Output the (x, y) coordinate of the center of the cell containing the given text.  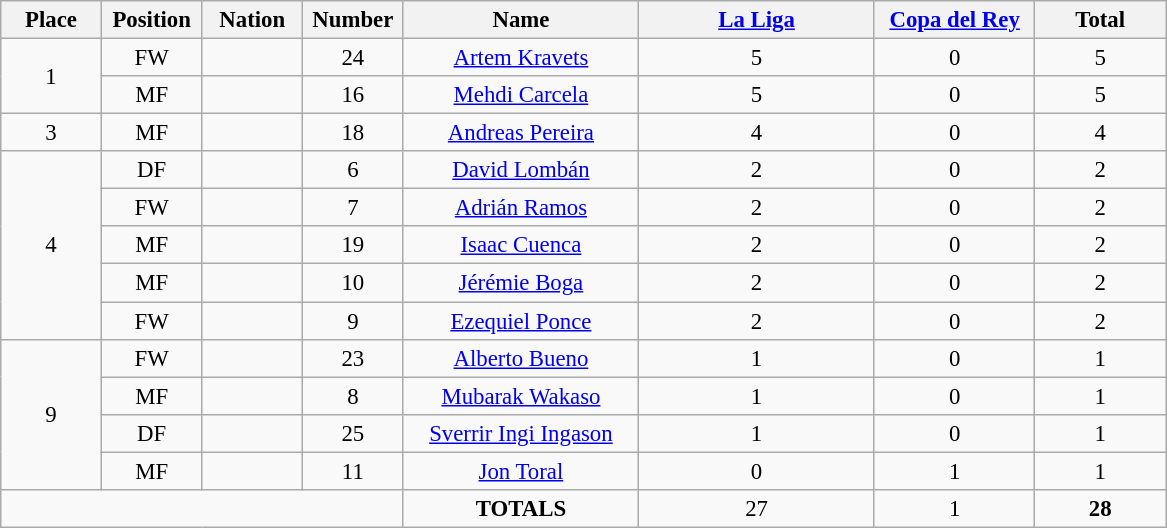
3 (52, 133)
David Lombán (521, 170)
Position (152, 20)
Alberto Bueno (521, 358)
Name (521, 20)
18 (354, 133)
24 (354, 58)
Jérémie Boga (521, 283)
28 (1100, 509)
Mubarak Wakaso (521, 396)
Nation (252, 20)
8 (354, 396)
Total (1100, 20)
TOTALS (521, 509)
27 (757, 509)
Jon Toral (521, 471)
19 (354, 245)
Adrián Ramos (521, 208)
23 (354, 358)
7 (354, 208)
11 (354, 471)
Place (52, 20)
Ezequiel Ponce (521, 321)
10 (354, 283)
La Liga (757, 20)
25 (354, 433)
16 (354, 95)
6 (354, 170)
Isaac Cuenca (521, 245)
Sverrir Ingi Ingason (521, 433)
Copa del Rey (954, 20)
Mehdi Carcela (521, 95)
Andreas Pereira (521, 133)
Artem Kravets (521, 58)
Number (354, 20)
